Identify which cell holds the provided text, then report its (x, y) central coordinate. 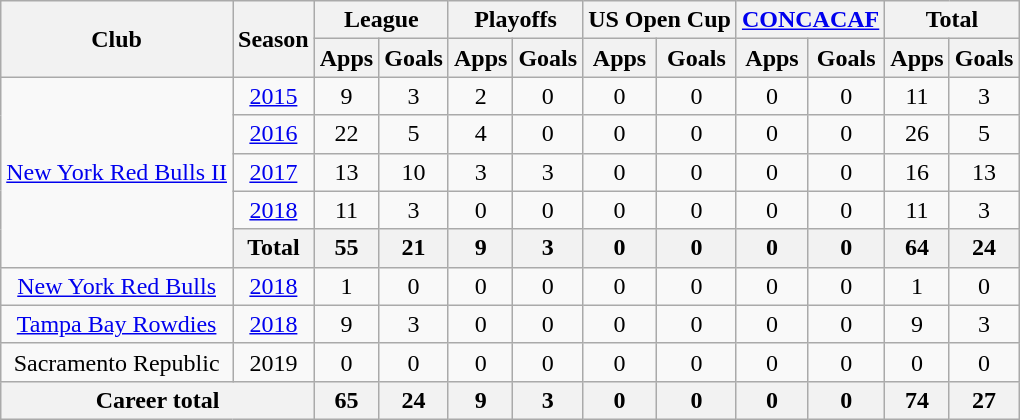
Career total (158, 400)
4 (480, 134)
21 (414, 248)
US Open Cup (660, 20)
Season (273, 39)
16 (917, 172)
Sacramento Republic (117, 362)
65 (346, 400)
CONCACAF (810, 20)
Club (117, 39)
2 (480, 96)
2015 (273, 96)
League (381, 20)
74 (917, 400)
55 (346, 248)
2017 (273, 172)
2019 (273, 362)
10 (414, 172)
64 (917, 248)
New York Red Bulls II (117, 172)
2016 (273, 134)
26 (917, 134)
Tampa Bay Rowdies (117, 324)
27 (984, 400)
22 (346, 134)
Playoffs (515, 20)
New York Red Bulls (117, 286)
